For the text-containing cell, return its midpoint in [x, y] coordinate format. 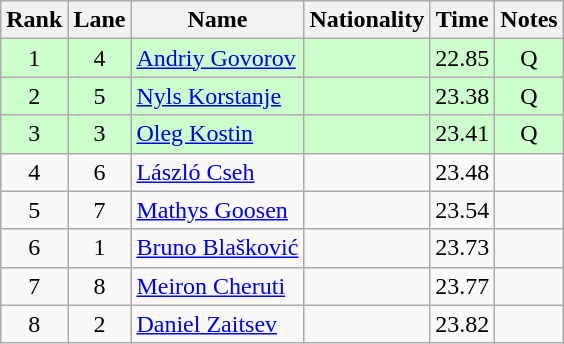
Meiron Cheruti [218, 286]
Lane [100, 20]
László Cseh [218, 172]
Mathys Goosen [218, 210]
23.38 [462, 96]
Nyls Korstanje [218, 96]
23.48 [462, 172]
Oleg Kostin [218, 134]
23.77 [462, 286]
Rank [34, 20]
Name [218, 20]
23.82 [462, 324]
Notes [529, 20]
23.41 [462, 134]
Time [462, 20]
Daniel Zaitsev [218, 324]
Andriy Govorov [218, 58]
Bruno Blašković [218, 248]
22.85 [462, 58]
23.73 [462, 248]
23.54 [462, 210]
Nationality [367, 20]
